Return (x, y) of the center of cell containing provided text 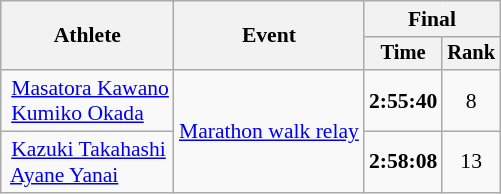
Masatora Kawano Kumiko Okada (88, 100)
Rank (471, 54)
Final (432, 19)
Athlete (88, 36)
Event (269, 36)
13 (471, 162)
8 (471, 100)
2:55:40 (403, 100)
Kazuki Takahashi Ayane Yanai (88, 162)
Time (403, 54)
Marathon walk relay (269, 131)
2:58:08 (403, 162)
